Capture the cell that displays the provided text and extract its [x, y] central coordinate. 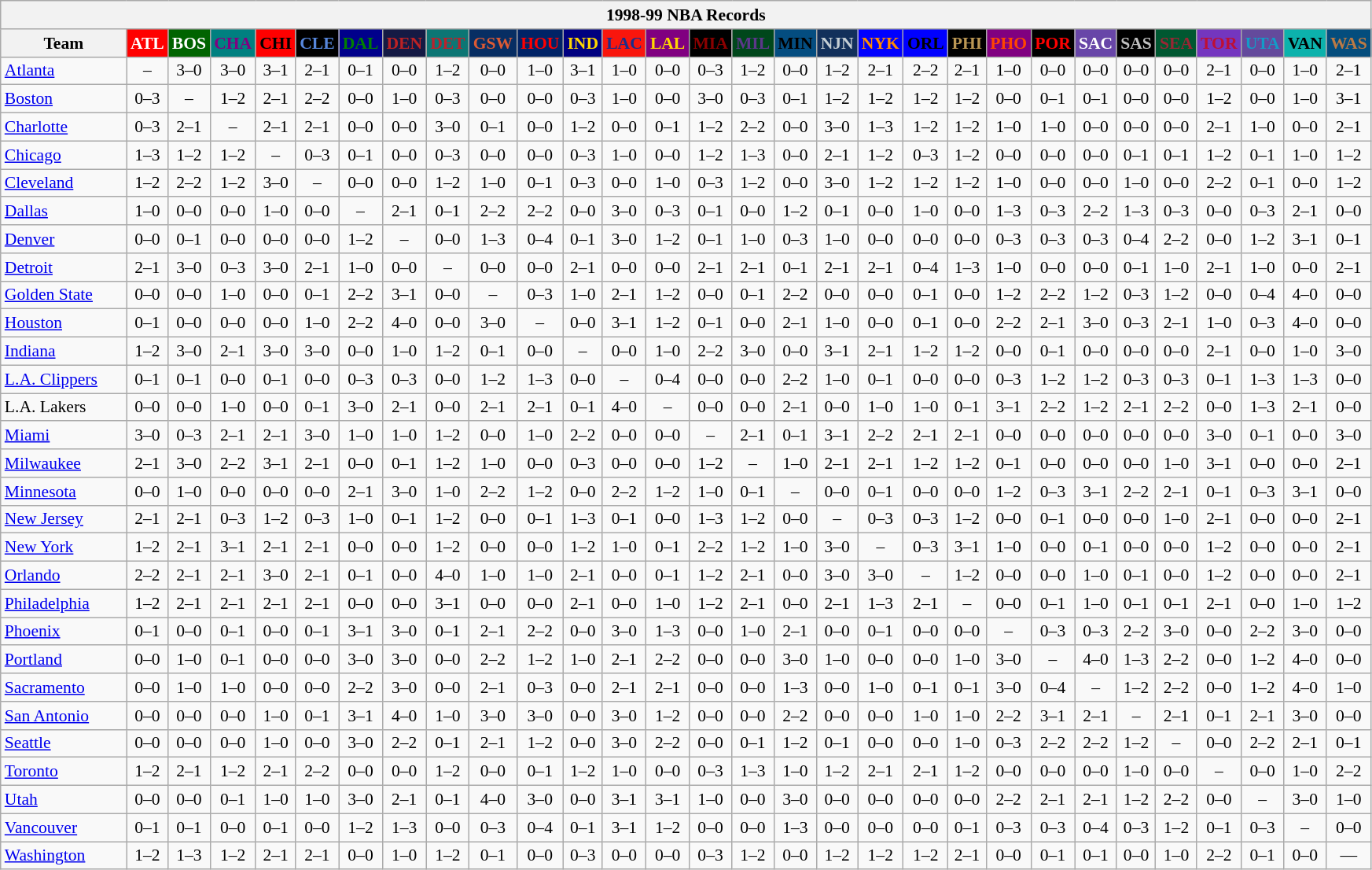
Washington [64, 856]
HOU [539, 43]
Atlanta [64, 71]
L.A. Lakers [64, 407]
Dallas [64, 212]
PHI [967, 43]
New York [64, 547]
ORL [926, 43]
Utah [64, 800]
UTA [1263, 43]
VAN [1305, 43]
Denver [64, 239]
IND [583, 43]
New Jersey [64, 519]
NJN [837, 43]
Phoenix [64, 632]
DAL [361, 43]
— [1349, 856]
Detroit [64, 267]
BOS [189, 43]
Minnesota [64, 492]
Team [64, 43]
Indiana [64, 352]
Sacramento [64, 688]
1998-99 NBA Records [686, 15]
DET [448, 43]
San Antonio [64, 716]
MIN [795, 43]
SAS [1136, 43]
Boston [64, 99]
Charlotte [64, 127]
SEA [1176, 43]
Orlando [64, 576]
LAC [624, 43]
TOR [1219, 43]
POR [1053, 43]
L.A. Clippers [64, 379]
WAS [1349, 43]
PHO [1008, 43]
MIL [753, 43]
NYK [881, 43]
CHI [275, 43]
Portland [64, 660]
GSW [494, 43]
Miami [64, 436]
CHA [233, 43]
Seattle [64, 743]
CLE [318, 43]
Milwaukee [64, 463]
Vancouver [64, 828]
DEN [404, 43]
ATL [148, 43]
MIA [710, 43]
Philadelphia [64, 603]
Chicago [64, 155]
Golden State [64, 295]
Houston [64, 323]
SAC [1096, 43]
Cleveland [64, 183]
LAL [668, 43]
Toronto [64, 772]
